Detect which cell encompasses the target text, then output its [x, y] center coordinate. 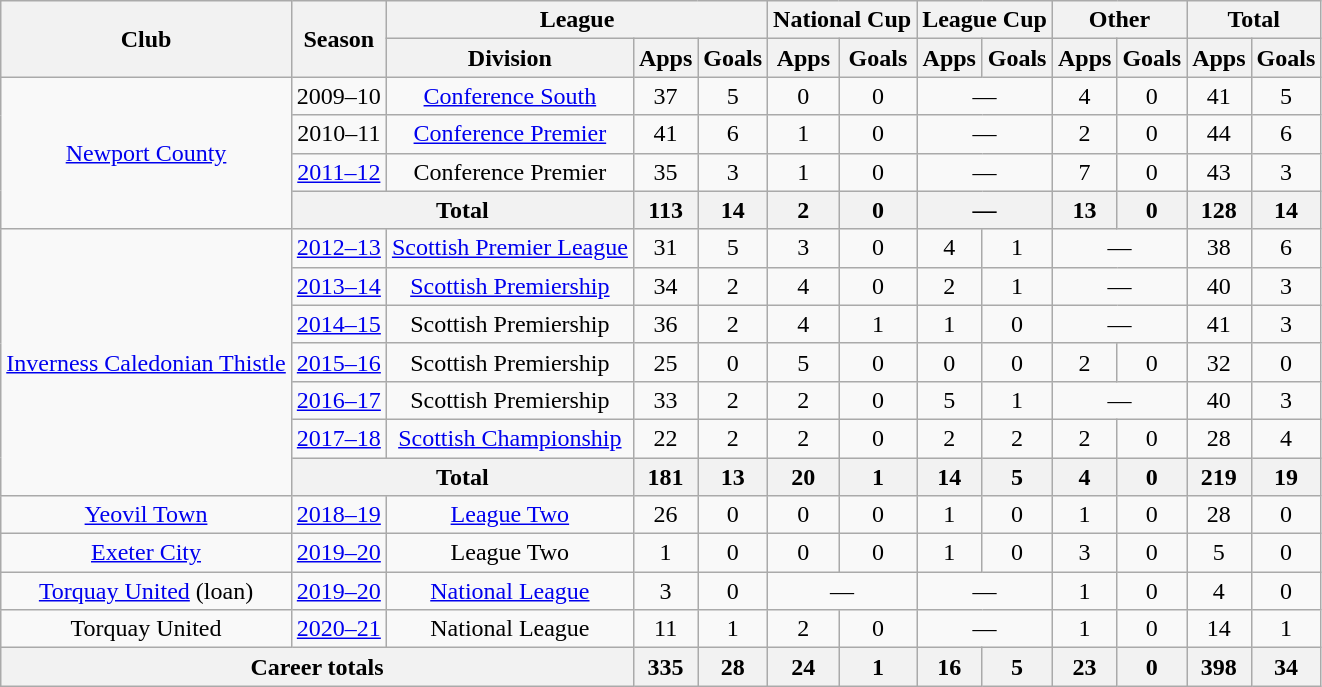
Season [338, 39]
25 [665, 362]
43 [1219, 172]
Newport County [146, 153]
2011–12 [338, 172]
23 [1084, 667]
31 [665, 248]
181 [665, 477]
19 [1286, 477]
335 [665, 667]
2012–13 [338, 248]
20 [804, 477]
National Cup [842, 20]
2009–10 [338, 96]
Yeovil Town [146, 515]
44 [1219, 134]
22 [665, 438]
Division [510, 58]
2020–21 [338, 629]
League [576, 20]
Torquay United (loan) [146, 591]
2013–14 [338, 286]
Club [146, 39]
Torquay United [146, 629]
35 [665, 172]
16 [950, 667]
Inverness Caledonian Thistle [146, 362]
113 [665, 210]
2016–17 [338, 400]
37 [665, 96]
38 [1219, 248]
Exeter City [146, 553]
128 [1219, 210]
Other [1119, 20]
11 [665, 629]
Career totals [318, 667]
2010–11 [338, 134]
2014–15 [338, 324]
Conference South [510, 96]
Scottish Premier League [510, 248]
League Cup [985, 20]
24 [804, 667]
2015–16 [338, 362]
36 [665, 324]
398 [1219, 667]
2017–18 [338, 438]
Scottish Championship [510, 438]
7 [1084, 172]
33 [665, 400]
2018–19 [338, 515]
26 [665, 515]
219 [1219, 477]
32 [1219, 362]
